Capture the cell that displays the provided text and extract its [x, y] central coordinate. 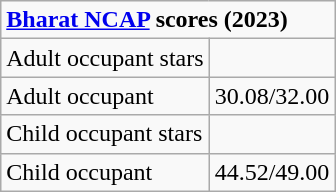
Adult occupant [105, 96]
30.08/32.00 [272, 96]
Child occupant [105, 172]
Bharat NCAP scores (2023) [168, 20]
44.52/49.00 [272, 172]
Adult occupant stars [105, 58]
Child occupant stars [105, 134]
